Output the [X, Y] coordinate of the center of the cell containing the given text.  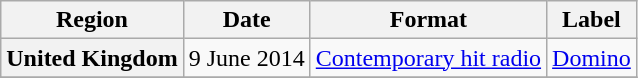
Date [246, 20]
Contemporary hit radio [428, 58]
Format [428, 20]
9 June 2014 [246, 58]
Region [92, 20]
Domino [592, 58]
Label [592, 20]
United Kingdom [92, 58]
